Search for the cell housing the specified text and yield its [X, Y] center coordinate. 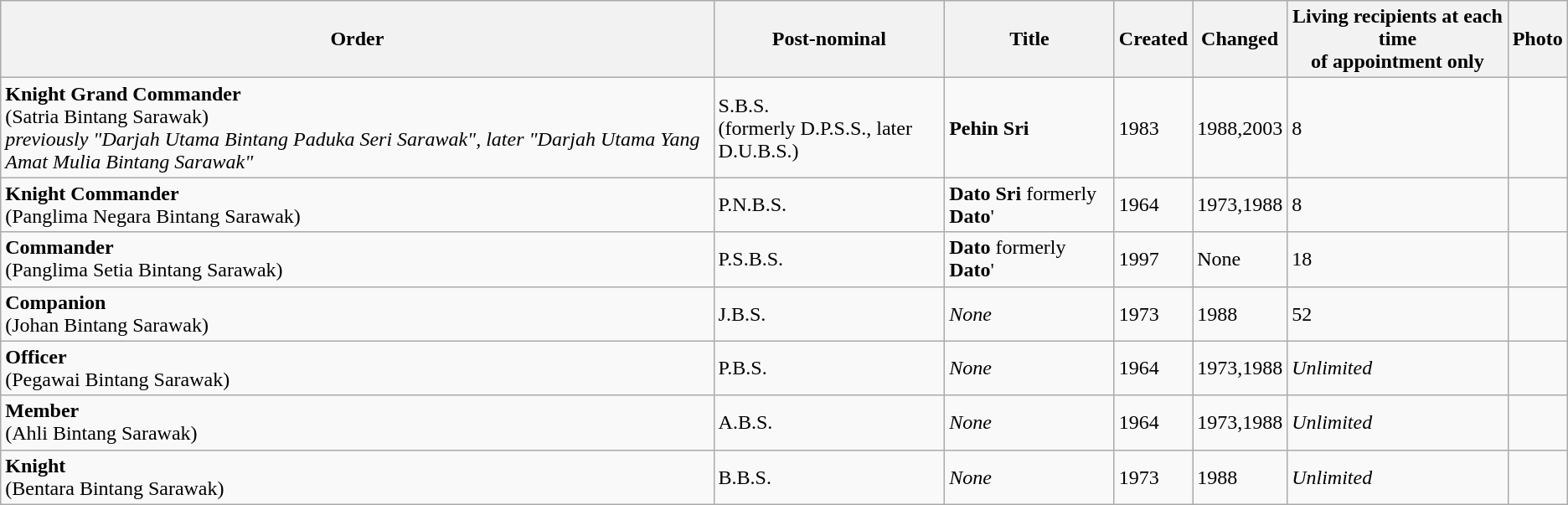
S.B.S.(formerly D.P.S.S., later D.U.B.S.) [829, 127]
P.N.B.S. [829, 204]
Dato Sri formerly Dato' [1030, 204]
Knight Commander(Panglima Negara Bintang Sarawak) [357, 204]
A.B.S. [829, 422]
Dato formerly Dato' [1030, 260]
52 [1397, 313]
Member(Ahli Bintang Sarawak) [357, 422]
B.B.S. [829, 477]
Changed [1240, 39]
Companion(Johan Bintang Sarawak) [357, 313]
18 [1397, 260]
J.B.S. [829, 313]
Title [1030, 39]
Post-nominal [829, 39]
Order [357, 39]
P.S.B.S. [829, 260]
1997 [1153, 260]
Commander(Panglima Setia Bintang Sarawak) [357, 260]
Living recipients at each time of appointment only [1397, 39]
Pehin Sri [1030, 127]
1988,2003 [1240, 127]
Created [1153, 39]
Officer(Pegawai Bintang Sarawak) [357, 368]
1983 [1153, 127]
Knight(Bentara Bintang Sarawak) [357, 477]
P.B.S. [829, 368]
Photo [1538, 39]
